Return the [X, Y] coordinate for the center point of the cell that contains the specified text.  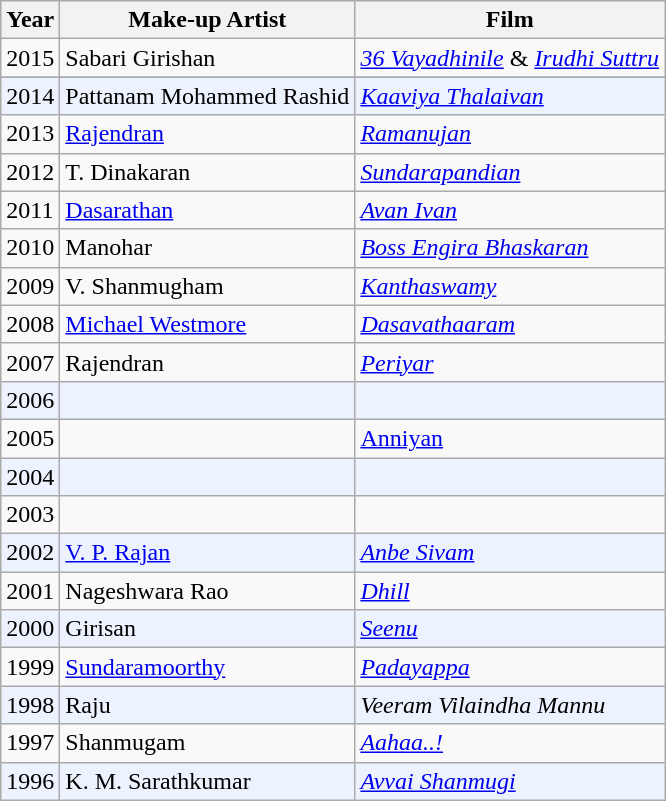
2006 [30, 400]
Shanmugam [208, 743]
Nageshwara Rao [208, 591]
Anniyan [510, 438]
Manohar [208, 248]
Sabari Girishan [208, 58]
Kanthaswamy [510, 286]
Boss Engira Bhaskaran [510, 248]
1998 [30, 705]
2009 [30, 286]
2014 [30, 96]
Anbe Sivam [510, 553]
2011 [30, 210]
2007 [30, 362]
Film [510, 20]
Michael Westmore [208, 324]
Pattanam Mohammed Rashid [208, 96]
2004 [30, 477]
2003 [30, 515]
V. Shanmugham [208, 286]
V. P. Rajan [208, 553]
2010 [30, 248]
Sundaramoorthy [208, 667]
Aahaa..! [510, 743]
Dasarathan [208, 210]
Veeram Vilaindha Mannu [510, 705]
Year [30, 20]
Padayappa [510, 667]
2013 [30, 134]
Ramanujan [510, 134]
Seenu [510, 629]
2000 [30, 629]
Periyar [510, 362]
T. Dinakaran [208, 172]
Make-up Artist [208, 20]
1996 [30, 781]
2005 [30, 438]
Dasavathaaram [510, 324]
Kaaviya Thalaivan [510, 96]
Sundarapandian [510, 172]
2012 [30, 172]
Dhill [510, 591]
1999 [30, 667]
2002 [30, 553]
Avan Ivan [510, 210]
2008 [30, 324]
Avvai Shanmugi [510, 781]
K. M. Sarathkumar [208, 781]
Raju [208, 705]
2015 [30, 58]
36 Vayadhinile & Irudhi Suttru [510, 58]
Girisan [208, 629]
2001 [30, 591]
1997 [30, 743]
